Locate the cell with the specified text and output its (X, Y) center coordinate. 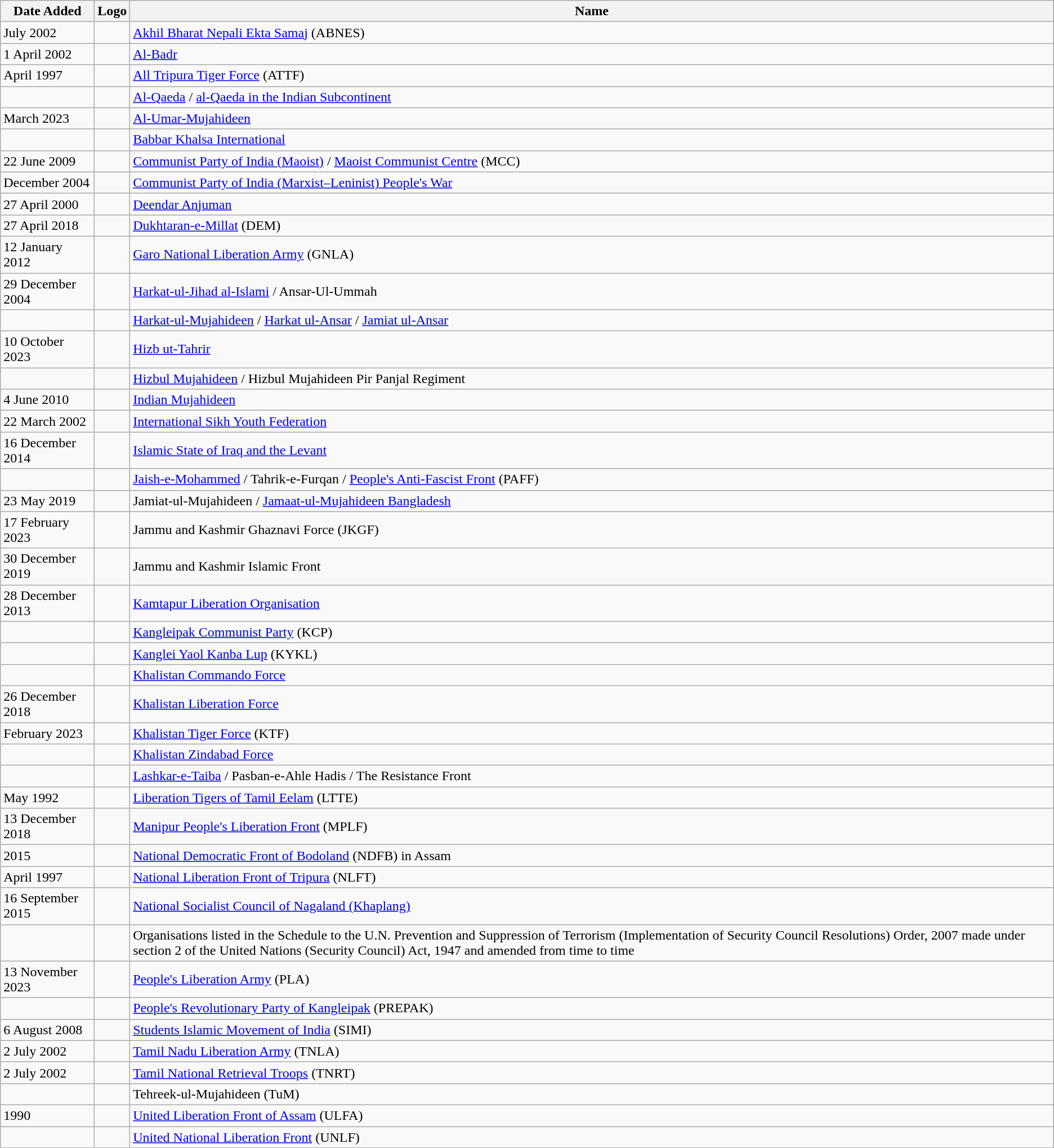
Tamil National Retrieval Troops (TNRT) (592, 1073)
Kangleipak Communist Party (KCP) (592, 632)
Tamil Nadu Liberation Army (TNLA) (592, 1051)
July 2002 (47, 33)
17 February 2023 (47, 529)
Al-Qaeda / al-Qaeda in the Indian Subcontinent (592, 97)
Islamic State of Iraq and the Levant (592, 451)
National Socialist Council of Nagaland (Khaplang) (592, 906)
10 October 2023 (47, 349)
Students Islamic Movement of India (SIMI) (592, 1030)
Hizb ut-Tahrir (592, 349)
6 August 2008 (47, 1030)
Harkat-ul-Jihad al-Islami / Ansar-Ul-Ummah (592, 291)
People's Revolutionary Party of Kangleipak (PREPAK) (592, 1008)
23 May 2019 (47, 501)
22 June 2009 (47, 161)
May 1992 (47, 798)
Date Added (47, 11)
Kamtapur Liberation Organisation (592, 603)
Khalistan Zindabad Force (592, 755)
Dukhtaran-e-Millat (DEM) (592, 225)
28 December 2013 (47, 603)
Khalistan Commando Force (592, 675)
22 March 2002 (47, 421)
Logo (113, 11)
National Democratic Front of Bodoland (NDFB) in Assam (592, 856)
Lashkar-e-Taiba / Pasban-e-Ahle Hadis / The Resistance Front (592, 776)
Garo National Liberation Army (GNLA) (592, 255)
All Tripura Tiger Force (ATTF) (592, 75)
December 2004 (47, 183)
Akhil Bharat Nepali Ekta Samaj (ABNES) (592, 33)
4 June 2010 (47, 400)
Communist Party of India (Maoist) / Maoist Communist Centre (MCC) (592, 161)
United Liberation Front of Assam (ULFA) (592, 1115)
Al-Umar-Mujahideen (592, 118)
Harkat-ul-Mujahideen / Harkat ul-Ansar / Jamiat ul-Ansar (592, 321)
30 December 2019 (47, 567)
February 2023 (47, 733)
27 April 2000 (47, 204)
13 December 2018 (47, 827)
16 September 2015 (47, 906)
Deendar Anjuman (592, 204)
People's Liberation Army (PLA) (592, 979)
1990 (47, 1115)
27 April 2018 (47, 225)
Tehreek-ul-Mujahideen (TuM) (592, 1094)
Hizbul Mujahideen / Hizbul Mujahideen Pir Panjal Regiment (592, 379)
Jaish-e-Mohammed / Tahrik-e-Furqan / People's Anti-Fascist Front (PAFF) (592, 479)
International Sikh Youth Federation (592, 421)
Jammu and Kashmir Islamic Front (592, 567)
Name (592, 11)
United National Liberation Front (UNLF) (592, 1137)
1 April 2002 (47, 54)
March 2023 (47, 118)
Kanglei Yaol Kanba Lup (KYKL) (592, 653)
Al-Badr (592, 54)
29 December 2004 (47, 291)
Babbar Khalsa International (592, 140)
Liberation Tigers of Tamil Eelam (LTTE) (592, 798)
Jamiat-ul-Mujahideen / Jamaat-ul-Mujahideen Bangladesh (592, 501)
Jammu and Kashmir Ghaznavi Force (JKGF) (592, 529)
13 November 2023 (47, 979)
Manipur People's Liberation Front (MPLF) (592, 827)
12 January 2012 (47, 255)
Khalistan Tiger Force (KTF) (592, 733)
Khalistan Liberation Force (592, 704)
National Liberation Front of Tripura (NLFT) (592, 877)
26 December 2018 (47, 704)
Indian Mujahideen (592, 400)
16 December 2014 (47, 451)
Communist Party of India (Marxist–Leninist) People's War (592, 183)
2015 (47, 856)
